Pinpoint the cell where the given text exists, returning its (X, Y) midpoint coordinate. 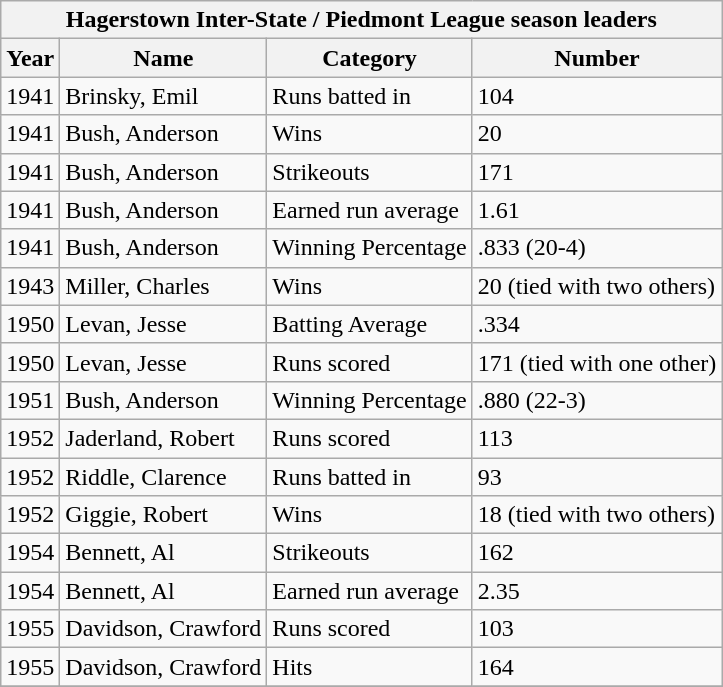
Year (30, 58)
Category (370, 58)
Hits (370, 667)
20 (597, 134)
Jaderland, Robert (164, 438)
Riddle, Clarence (164, 477)
104 (597, 96)
Number (597, 58)
113 (597, 438)
Brinsky, Emil (164, 96)
Hagerstown Inter-State / Piedmont League season leaders (362, 20)
2.35 (597, 591)
Miller, Charles (164, 286)
1.61 (597, 210)
93 (597, 477)
.833 (20-4) (597, 248)
Giggie, Robert (164, 515)
164 (597, 667)
171 (tied with one other) (597, 362)
1951 (30, 400)
103 (597, 629)
.880 (22-3) (597, 400)
20 (tied with two others) (597, 286)
.334 (597, 324)
171 (597, 172)
Batting Average (370, 324)
1943 (30, 286)
Name (164, 58)
162 (597, 553)
18 (tied with two others) (597, 515)
